Return the [X, Y] coordinate for the center point of the cell that contains the specified text.  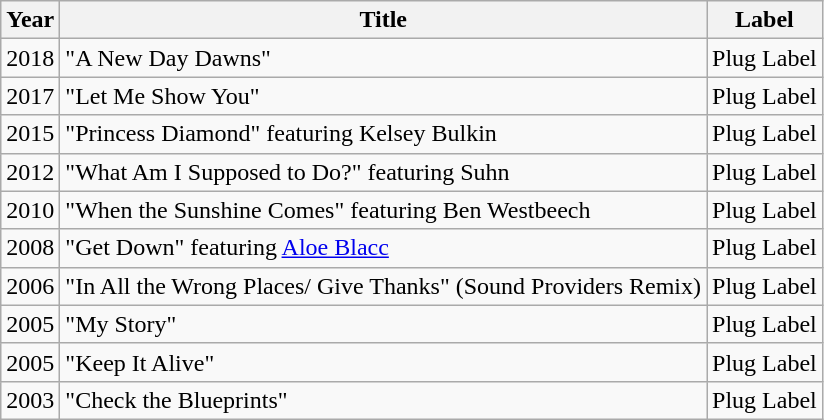
2003 [30, 400]
"My Story" [384, 324]
Label [765, 20]
Title [384, 20]
2015 [30, 134]
"Keep It Alive" [384, 362]
2018 [30, 58]
2017 [30, 96]
"Check the Blueprints" [384, 400]
2006 [30, 286]
"When the Sunshine Comes" featuring Ben Westbeech [384, 210]
"Get Down" featuring Aloe Blacc [384, 248]
"In All the Wrong Places/ Give Thanks" (Sound Providers Remix) [384, 286]
Year [30, 20]
2010 [30, 210]
"Princess Diamond" featuring Kelsey Bulkin [384, 134]
2008 [30, 248]
"Let Me Show You" [384, 96]
"A New Day Dawns" [384, 58]
2012 [30, 172]
"What Am I Supposed to Do?" featuring Suhn [384, 172]
